Output the [X, Y] coordinate of the center of the cell containing the given text.  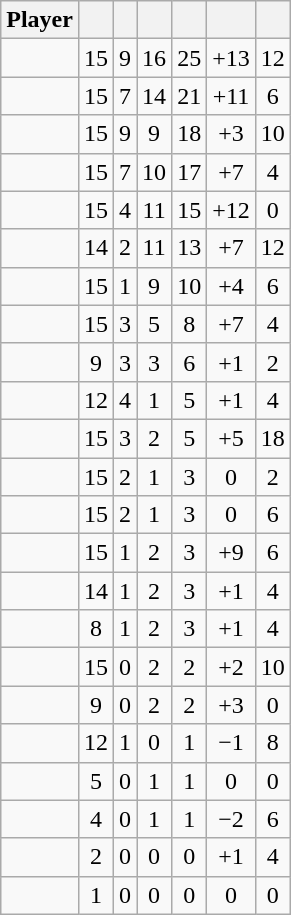
+11 [232, 96]
16 [154, 58]
+9 [232, 553]
Player [40, 20]
+2 [232, 667]
25 [190, 58]
+12 [232, 210]
−1 [232, 743]
+4 [232, 286]
+5 [232, 438]
13 [190, 248]
+13 [232, 58]
21 [190, 96]
−2 [232, 819]
17 [190, 172]
